Output the [x, y] coordinate of the center of the cell containing the given text.  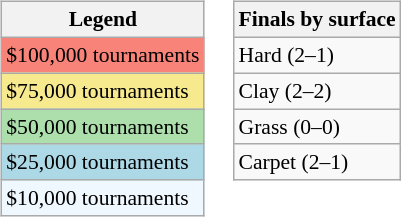
Hard (2–1) [318, 55]
Legend [102, 20]
$100,000 tournaments [102, 55]
$50,000 tournaments [102, 127]
$25,000 tournaments [102, 162]
$75,000 tournaments [102, 91]
$10,000 tournaments [102, 198]
Clay (2–2) [318, 91]
Grass (0–0) [318, 127]
Carpet (2–1) [318, 162]
Finals by surface [318, 20]
